Find where the given text appears and provide that cell's center as [x, y] coordinate. 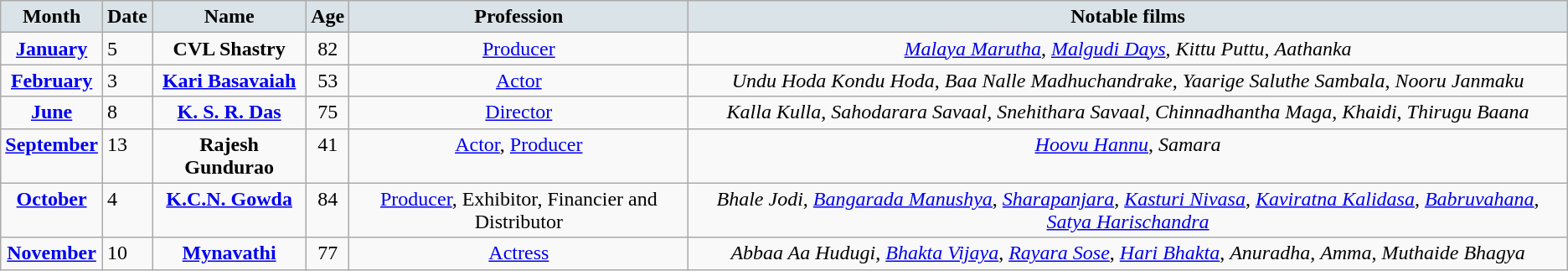
4 [127, 210]
Name [230, 17]
February [52, 81]
CVL Shastry [230, 49]
5 [127, 49]
Age [328, 17]
Producer, Exhibitor, Financier and Distributor [519, 210]
10 [127, 253]
8 [127, 112]
K. S. R. Das [230, 112]
77 [328, 253]
Kari Basavaiah [230, 81]
Notable films [1127, 17]
Kalla Kulla, Sahodarara Savaal, Snehithara Savaal, Chinnadhantha Maga, Khaidi, Thirugu Baana [1127, 112]
January [52, 49]
Hoovu Hannu, Samara [1127, 156]
November [52, 253]
Malaya Marutha, Malgudi Days, Kittu Puttu, Aathanka [1127, 49]
Actress [519, 253]
Producer [519, 49]
Undu Hoda Kondu Hoda, Baa Nalle Madhuchandrake, Yaarige Saluthe Sambala, Nooru Janmaku [1127, 81]
Actor [519, 81]
October [52, 210]
41 [328, 156]
K.C.N. Gowda [230, 210]
Director [519, 112]
Date [127, 17]
Abbaa Aa Hudugi, Bhakta Vijaya, Rayara Sose, Hari Bhakta, Anuradha, Amma, Muthaide Bhagya [1127, 253]
13 [127, 156]
Month [52, 17]
3 [127, 81]
June [52, 112]
53 [328, 81]
Bhale Jodi, Bangarada Manushya, Sharapanjara, Kasturi Nivasa, Kaviratna Kalidasa, Babruvahana, Satya Harischandra [1127, 210]
Rajesh Gundurao [230, 156]
September [52, 156]
Profession [519, 17]
75 [328, 112]
82 [328, 49]
Mynavathi [230, 253]
84 [328, 210]
Actor, Producer [519, 156]
